Locate the cell with the specified text and output its (x, y) center coordinate. 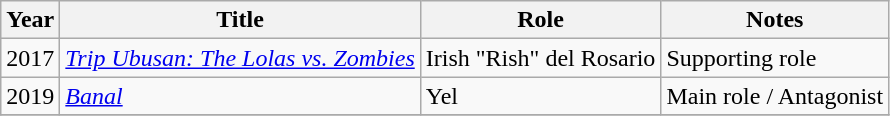
Year (30, 20)
Title (240, 20)
Supporting role (775, 58)
Irish "Rish" del Rosario (540, 58)
2019 (30, 96)
Role (540, 20)
Trip Ubusan: The Lolas vs. Zombies (240, 58)
2017 (30, 58)
Notes (775, 20)
Main role / Antagonist (775, 96)
Yel (540, 96)
Banal (240, 96)
